Find where the given text appears and provide that cell's center as [x, y] coordinate. 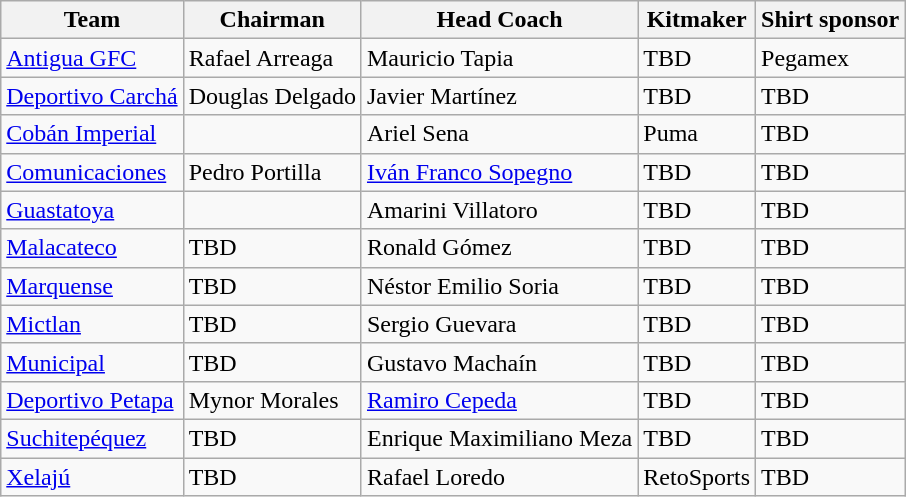
Iván Franco Sopegno [499, 172]
RetoSports [697, 477]
Antigua GFC [92, 58]
Rafael Loredo [499, 477]
Deportivo Petapa [92, 400]
Municipal [92, 362]
Malacateco [92, 248]
Ramiro Cepeda [499, 400]
Puma [697, 134]
Marquense [92, 286]
Suchitepéquez [92, 438]
Cobán Imperial [92, 134]
Enrique Maximiliano Meza [499, 438]
Rafael Arreaga [272, 58]
Head Coach [499, 20]
Sergio Guevara [499, 324]
Guastatoya [92, 210]
Pedro Portilla [272, 172]
Amarini Villatoro [499, 210]
Chairman [272, 20]
Mictlan [92, 324]
Comunicaciones [92, 172]
Mauricio Tapia [499, 58]
Ariel Sena [499, 134]
Douglas Delgado [272, 96]
Javier Martínez [499, 96]
Mynor Morales [272, 400]
Ronald Gómez [499, 248]
Xelajú [92, 477]
Team [92, 20]
Gustavo Machaín [499, 362]
Néstor Emilio Soria [499, 286]
Pegamex [830, 58]
Deportivo Carchá [92, 96]
Shirt sponsor [830, 20]
Kitmaker [697, 20]
